Scan for the cell matching the given text and deliver its [x, y] coordinate at center. 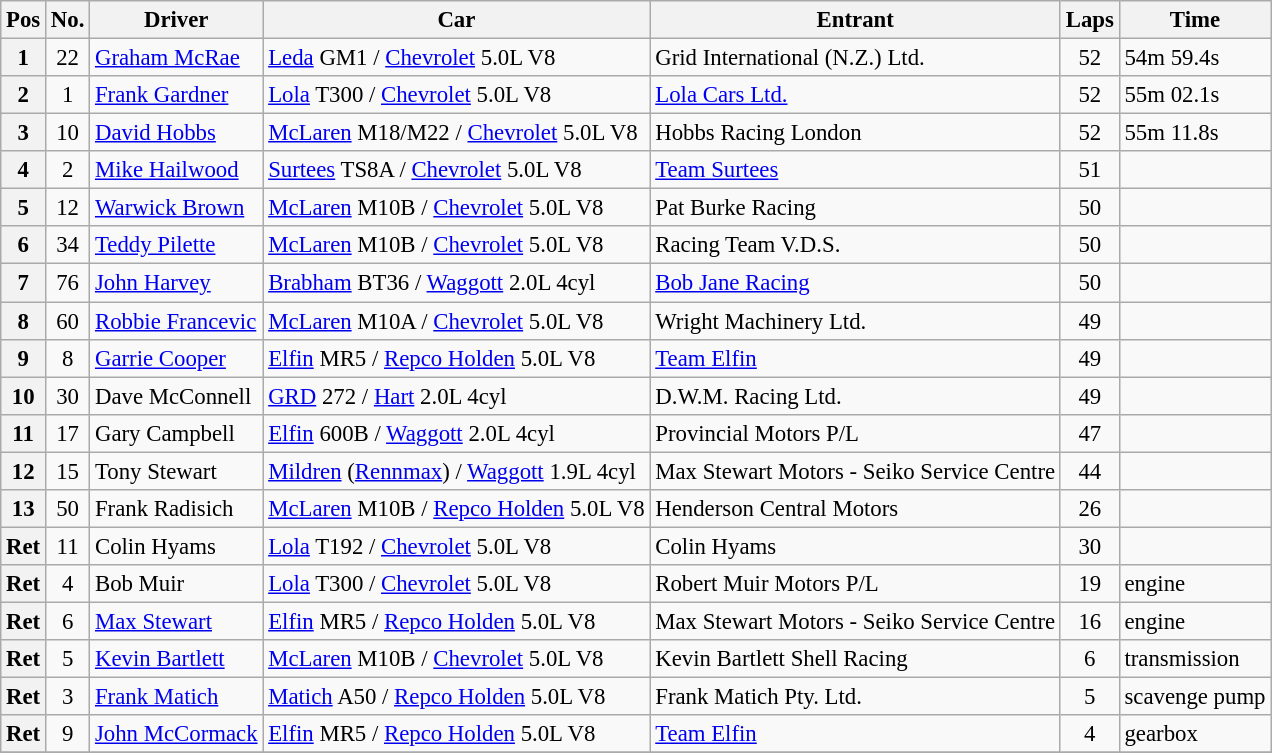
No. [68, 20]
Laps [1090, 20]
16 [1090, 621]
Graham McRae [176, 58]
17 [68, 433]
Mike Hailwood [176, 170]
Lola Cars Ltd. [855, 95]
Robert Muir Motors P/L [855, 584]
Frank Radisich [176, 509]
Mildren (Rennmax) / Waggott 1.9L 4cyl [456, 471]
Hobbs Racing London [855, 133]
GRD 272 / Hart 2.0L 4cyl [456, 396]
34 [68, 245]
15 [68, 471]
Robbie Francevic [176, 321]
David Hobbs [176, 133]
Frank Gardner [176, 95]
McLaren M10A / Chevrolet 5.0L V8 [456, 321]
55m 11.8s [1195, 133]
Frank Matich Pty. Ltd. [855, 697]
Grid International (N.Z.) Ltd. [855, 58]
Frank Matich [176, 697]
Bob Muir [176, 584]
Dave McConnell [176, 396]
Provincial Motors P/L [855, 433]
Car [456, 20]
scavenge pump [1195, 697]
Wright Machinery Ltd. [855, 321]
Racing Team V.D.S. [855, 245]
Elfin 600B / Waggott 2.0L 4cyl [456, 433]
Teddy Pilette [176, 245]
13 [24, 509]
transmission [1195, 659]
7 [24, 283]
Henderson Central Motors [855, 509]
Pos [24, 20]
Bob Jane Racing [855, 283]
47 [1090, 433]
gearbox [1195, 734]
19 [1090, 584]
John Harvey [176, 283]
26 [1090, 509]
Kevin Bartlett Shell Racing [855, 659]
Garrie Cooper [176, 358]
Gary Campbell [176, 433]
54m 59.4s [1195, 58]
Tony Stewart [176, 471]
McLaren M18/M22 / Chevrolet 5.0L V8 [456, 133]
Pat Burke Racing [855, 208]
Entrant [855, 20]
44 [1090, 471]
Leda GM1 / Chevrolet 5.0L V8 [456, 58]
Matich A50 / Repco Holden 5.0L V8 [456, 697]
McLaren M10B / Repco Holden 5.0L V8 [456, 509]
John McCormack [176, 734]
Driver [176, 20]
Lola T192 / Chevrolet 5.0L V8 [456, 546]
Kevin Bartlett [176, 659]
Time [1195, 20]
22 [68, 58]
Warwick Brown [176, 208]
76 [68, 283]
Brabham BT36 / Waggott 2.0L 4cyl [456, 283]
51 [1090, 170]
60 [68, 321]
55m 02.1s [1195, 95]
Max Stewart [176, 621]
D.W.M. Racing Ltd. [855, 396]
Surtees TS8A / Chevrolet 5.0L V8 [456, 170]
Team Surtees [855, 170]
